Return [X, Y] of the center of cell containing provided text 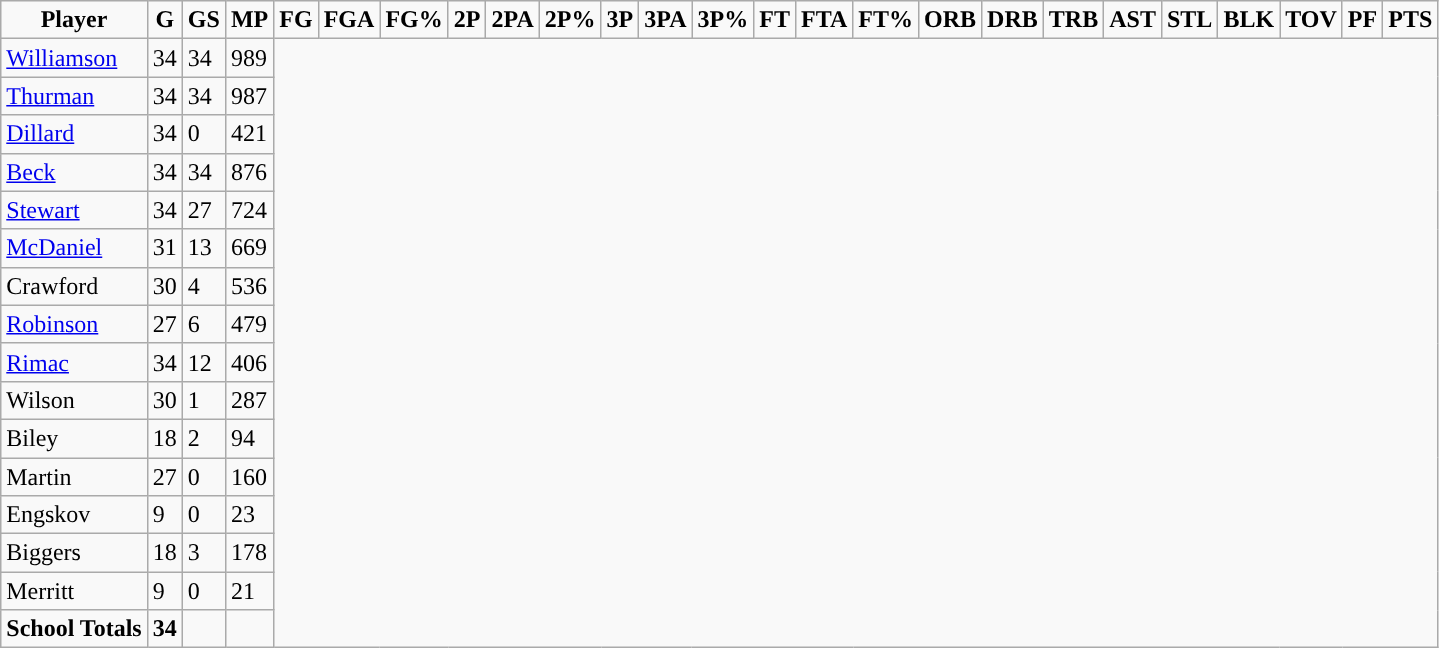
406 [249, 362]
94 [249, 438]
Williamson [74, 58]
FG% [414, 20]
FTA [824, 20]
987 [249, 96]
31 [164, 248]
Player [74, 20]
McDaniel [74, 248]
Stewart [74, 210]
Beck [74, 172]
STL [1189, 20]
G [164, 20]
Thurman [74, 96]
2PA [512, 20]
DRB [1013, 20]
4 [204, 286]
FT [775, 20]
FG [296, 20]
23 [249, 515]
3PA [666, 20]
3P [620, 20]
Martin [74, 477]
724 [249, 210]
Crawford [74, 286]
ORB [950, 20]
160 [249, 477]
TRB [1073, 20]
12 [204, 362]
PTS [1410, 20]
6 [204, 324]
GS [204, 20]
2 [204, 438]
287 [249, 400]
Rimac [74, 362]
2P [467, 20]
School Totals [74, 629]
Biley [74, 438]
3 [204, 553]
1 [204, 400]
421 [249, 134]
479 [249, 324]
BLK [1249, 20]
Biggers [74, 553]
FGA [349, 20]
PF [1362, 20]
Dillard [74, 134]
MP [249, 20]
3P% [723, 20]
669 [249, 248]
Robinson [74, 324]
2P% [570, 20]
Merritt [74, 591]
Wilson [74, 400]
178 [249, 553]
536 [249, 286]
989 [249, 58]
21 [249, 591]
13 [204, 248]
TOV [1312, 20]
876 [249, 172]
Engskov [74, 515]
AST [1133, 20]
FT% [886, 20]
